Return the (X, Y) coordinate for the center point of the cell that contains the specified text.  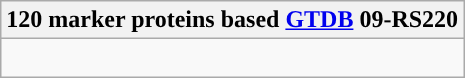
120 marker proteins based GTDB 09-RS220 (232, 20)
